Scan for the cell matching the given text and deliver its [x, y] coordinate at center. 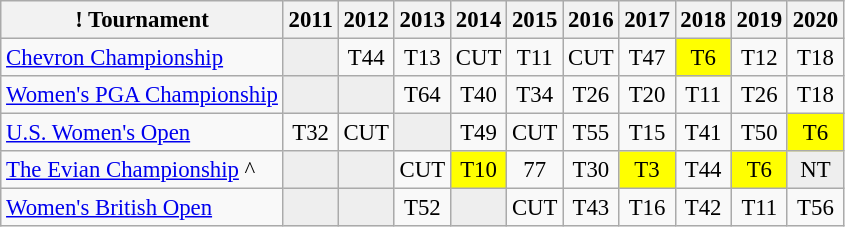
2016 [591, 20]
Women's PGA Championship [142, 95]
Women's British Open [142, 208]
NT [815, 170]
T55 [591, 133]
T50 [759, 133]
2017 [647, 20]
T47 [647, 58]
T43 [591, 208]
2015 [535, 20]
T49 [478, 133]
T30 [591, 170]
! Tournament [142, 20]
T42 [703, 208]
T13 [422, 58]
T15 [647, 133]
T64 [422, 95]
U.S. Women's Open [142, 133]
2019 [759, 20]
T41 [703, 133]
2018 [703, 20]
2014 [478, 20]
2011 [310, 20]
T20 [647, 95]
2020 [815, 20]
T32 [310, 133]
T56 [815, 208]
T16 [647, 208]
T52 [422, 208]
T3 [647, 170]
The Evian Championship ^ [142, 170]
Chevron Championship [142, 58]
77 [535, 170]
T12 [759, 58]
T34 [535, 95]
T40 [478, 95]
2013 [422, 20]
T10 [478, 170]
2012 [366, 20]
